Return [X, Y] of the center of cell containing provided text 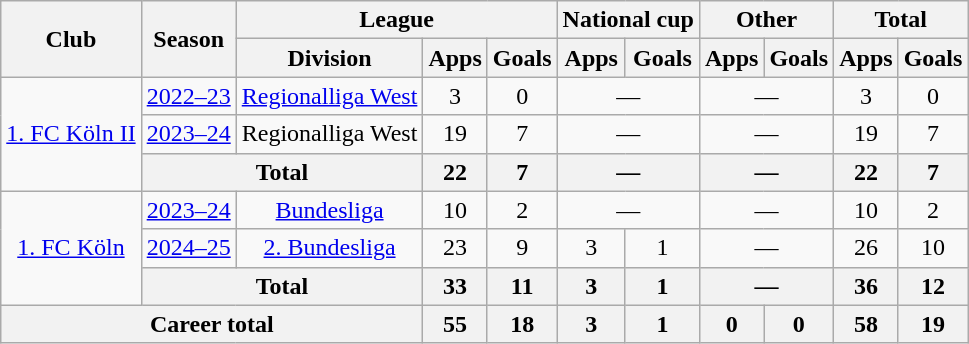
58 [866, 324]
2022–23 [188, 96]
Club [71, 39]
9 [522, 248]
26 [866, 248]
Division [330, 58]
23 [455, 248]
33 [455, 286]
Bundesliga [330, 210]
2024–25 [188, 248]
Career total [212, 324]
National cup [628, 20]
18 [522, 324]
36 [866, 286]
55 [455, 324]
2. Bundesliga [330, 248]
League [396, 20]
1. FC Köln [71, 248]
1. FC Köln II [71, 134]
12 [933, 286]
Other [766, 20]
11 [522, 286]
Season [188, 39]
